Return the [X, Y] coordinate for the center point of the cell that contains the specified text.  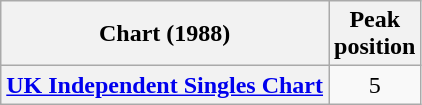
5 [375, 85]
UK Independent Singles Chart [165, 85]
Peakposition [375, 34]
Chart (1988) [165, 34]
